From the cell containing the given text, extract its center point as [x, y] coordinate. 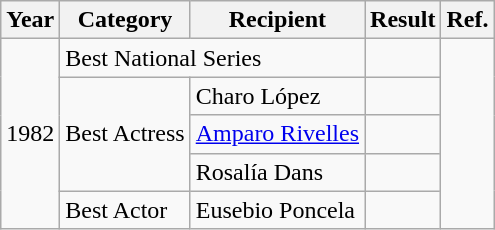
Best Actor [125, 210]
1982 [30, 134]
Charo López [277, 96]
Year [30, 20]
Eusebio Poncela [277, 210]
Best Actress [125, 134]
Category [125, 20]
Rosalía Dans [277, 172]
Result [403, 20]
Amparo Rivelles [277, 134]
Ref. [468, 20]
Recipient [277, 20]
Best National Series [212, 58]
